Scan for the cell matching the given text and deliver its (X, Y) coordinate at center. 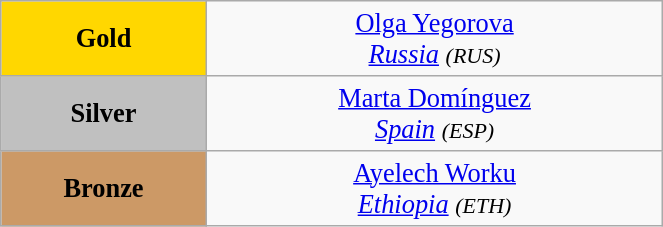
Olga YegorovaRussia (RUS) (434, 38)
Silver (104, 112)
Marta DomínguezSpain (ESP) (434, 112)
Ayelech WorkuEthiopia (ETH) (434, 188)
Bronze (104, 188)
Gold (104, 38)
